Output the (x, y) coordinate of the center of the cell containing the given text.  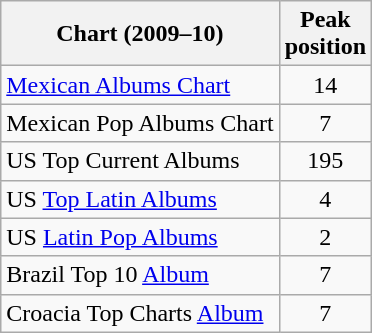
Brazil Top 10 Album (140, 275)
US Top Current Albums (140, 161)
Chart (2009–10) (140, 34)
195 (325, 161)
Mexican Albums Chart (140, 85)
Peakposition (325, 34)
US Latin Pop Albums (140, 237)
Croacia Top Charts Album (140, 313)
Mexican Pop Albums Chart (140, 123)
14 (325, 85)
4 (325, 199)
2 (325, 237)
US Top Latin Albums (140, 199)
